From the cell containing the given text, extract its center point as [x, y] coordinate. 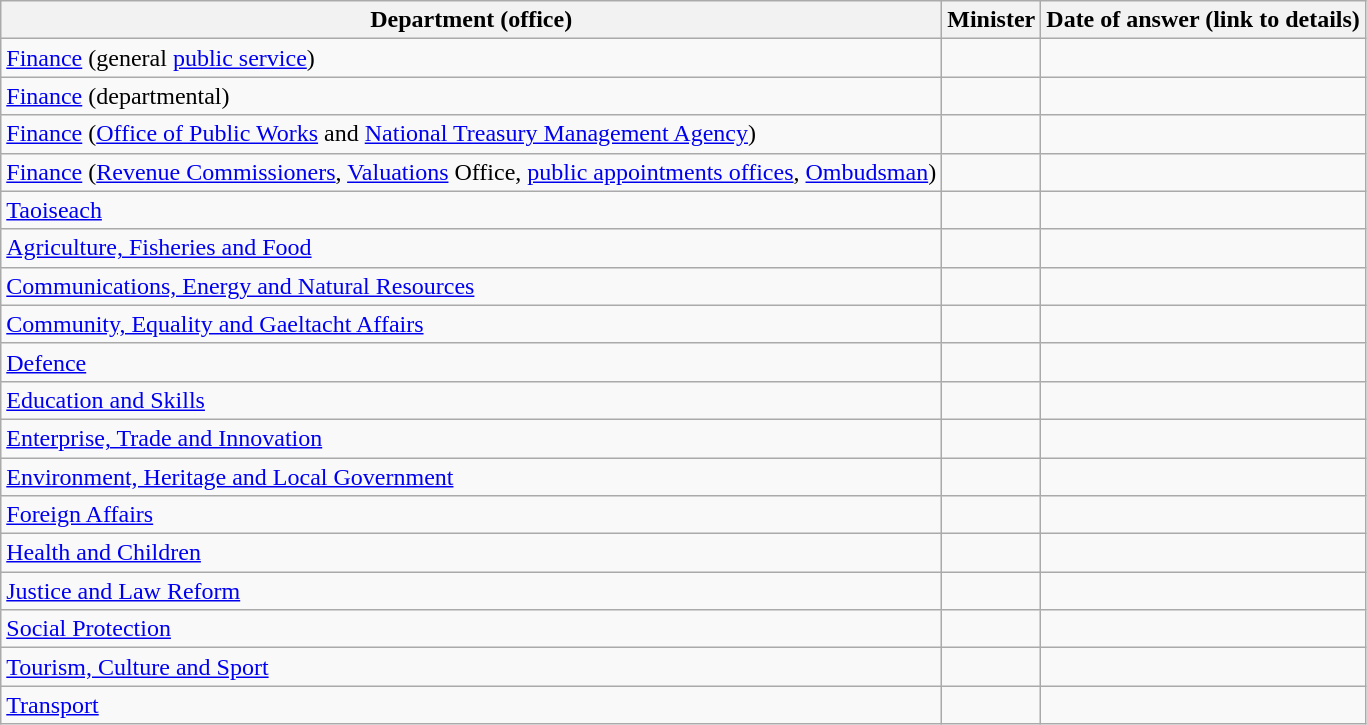
Education and Skills [472, 400]
Taoiseach [472, 210]
Date of answer (link to details) [1204, 20]
Finance (departmental) [472, 96]
Finance (Office of Public Works and National Treasury Management Agency) [472, 134]
Health and Children [472, 553]
Agriculture, Fisheries and Food [472, 248]
Department (office) [472, 20]
Foreign Affairs [472, 515]
Community, Equality and Gaeltacht Affairs [472, 324]
Justice and Law Reform [472, 591]
Communications, Energy and Natural Resources [472, 286]
Social Protection [472, 629]
Finance (general public service) [472, 58]
Tourism, Culture and Sport [472, 667]
Transport [472, 705]
Minister [992, 20]
Enterprise, Trade and Innovation [472, 438]
Defence [472, 362]
Environment, Heritage and Local Government [472, 477]
Finance (Revenue Commissioners, Valuations Office, public appointments offices, Ombudsman) [472, 172]
